Output the (X, Y) coordinate of the center of the cell containing the given text.  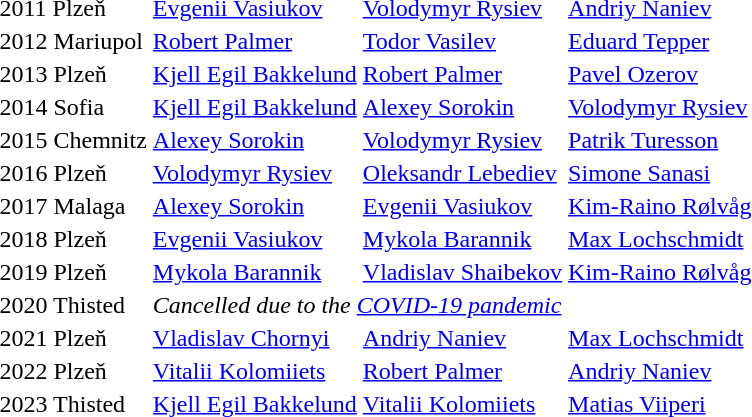
Andriy Naniev (462, 338)
Vladislav Shaibekov (462, 272)
Todor Vasilev (462, 41)
Vladislav Chornyi (254, 338)
Vitalii Kolomiiets (254, 371)
Oleksandr Lebediev (462, 173)
